Identify which cell holds the provided text, then report its [x, y] central coordinate. 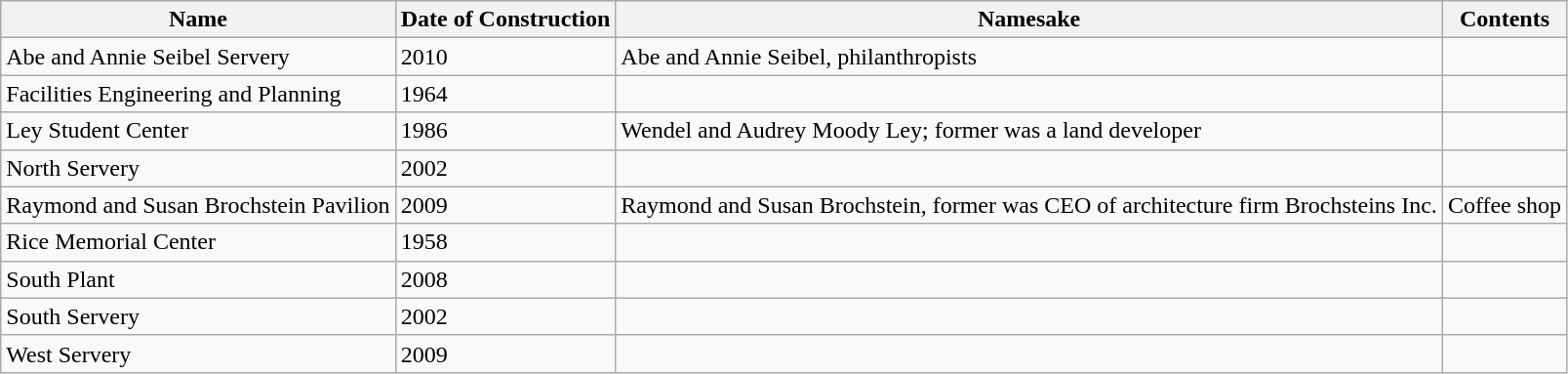
South Plant [198, 279]
Name [198, 20]
1964 [505, 94]
Raymond and Susan Brochstein, former was CEO of architecture firm Brochsteins Inc. [1029, 205]
Ley Student Center [198, 131]
Contents [1505, 20]
Rice Memorial Center [198, 242]
Namesake [1029, 20]
Raymond and Susan Brochstein Pavilion [198, 205]
2010 [505, 57]
1986 [505, 131]
2008 [505, 279]
South Servery [198, 316]
1958 [505, 242]
Wendel and Audrey Moody Ley; former was a land developer [1029, 131]
Coffee shop [1505, 205]
Abe and Annie Seibel, philanthropists [1029, 57]
Facilities Engineering and Planning [198, 94]
Date of Construction [505, 20]
North Servery [198, 168]
West Servery [198, 353]
Abe and Annie Seibel Servery [198, 57]
